Determine the [x, y] coordinate at the center of the cell enclosing the given text.  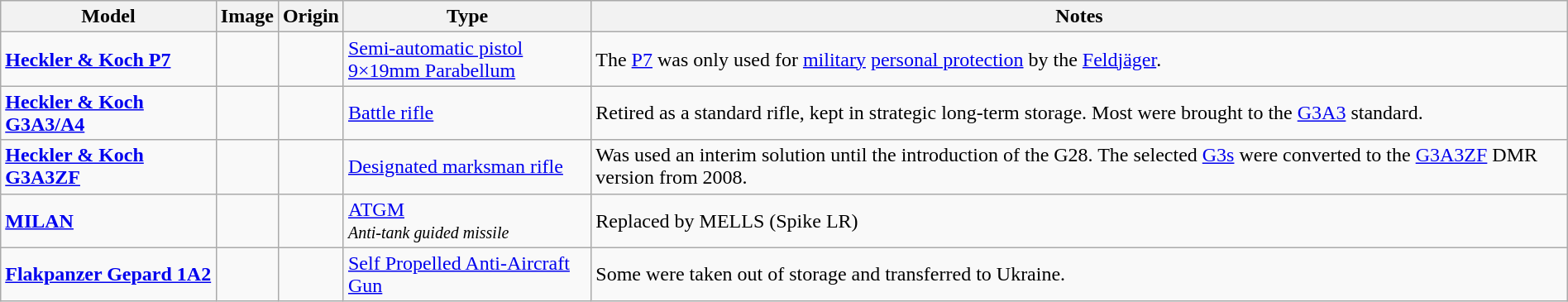
Flakpanzer Gepard 1A2 [109, 275]
Retired as a standard rifle, kept in strategic long-term storage. Most were brought to the G3A3 standard. [1079, 113]
Battle rifle [466, 113]
Image [246, 17]
Heckler & Koch G3A3/A4 [109, 113]
Origin [311, 17]
Self Propelled Anti-Aircraft Gun [466, 275]
The P7 was only used for military personal protection by the Feldjäger. [1079, 60]
Semi-automatic pistol9×19mm Parabellum [466, 60]
MILAN [109, 220]
Heckler & Koch G3A3ZF [109, 167]
ATGMAnti-tank guided missile [466, 220]
Was used an interim solution until the introduction of the G28. The selected G3s were converted to the G3A3ZF DMR version from 2008. [1079, 167]
Notes [1079, 17]
Replaced by MELLS (Spike LR) [1079, 220]
Heckler & Koch P7 [109, 60]
Model [109, 17]
Type [466, 17]
Some were taken out of storage and transferred to Ukraine. [1079, 275]
Designated marksman rifle [466, 167]
